Locate the cell with the specified text and output its (X, Y) center coordinate. 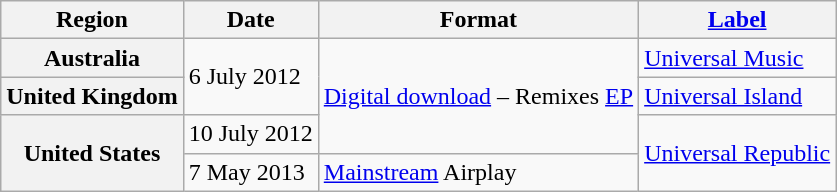
United Kingdom (92, 96)
Australia (92, 58)
6 July 2012 (250, 77)
7 May 2013 (250, 172)
Label (738, 20)
Format (478, 20)
Region (92, 20)
Mainstream Airplay (478, 172)
Digital download – Remixes EP (478, 96)
Universal Island (738, 96)
Universal Republic (738, 153)
Date (250, 20)
United States (92, 153)
Universal Music (738, 58)
10 July 2012 (250, 134)
